Determine the (x, y) coordinate at the center of the cell enclosing the given text.  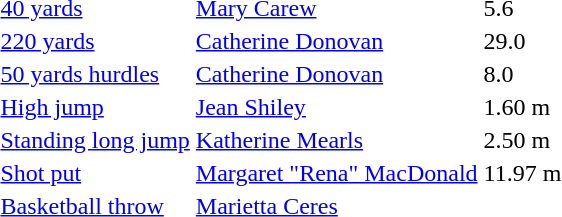
Margaret "Rena" MacDonald (336, 173)
Katherine Mearls (336, 140)
Jean Shiley (336, 107)
